Determine the [X, Y] coordinate at the center of the cell enclosing the given text.  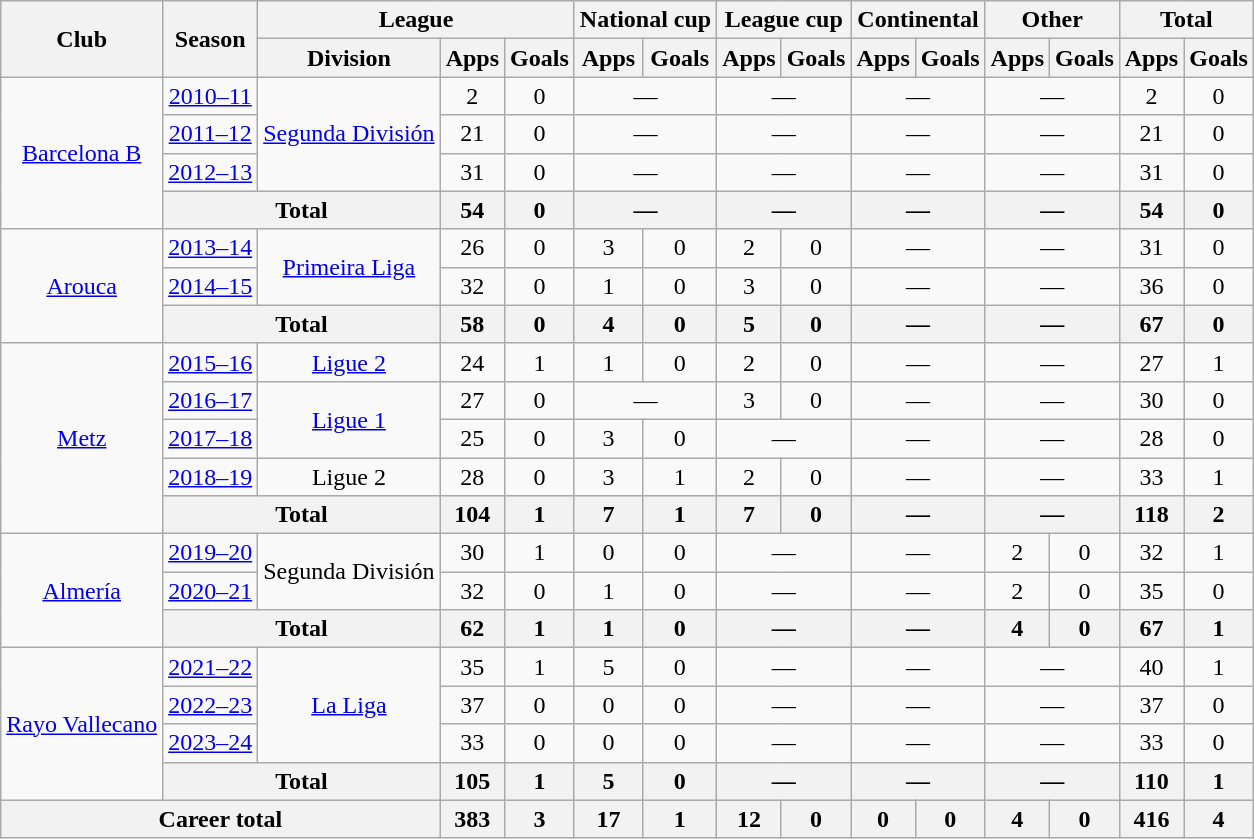
League [416, 20]
Continental [918, 20]
Barcelona B [82, 153]
12 [749, 819]
Almería [82, 591]
2019–20 [210, 553]
2016–17 [210, 400]
Rayo Vallecano [82, 724]
17 [608, 819]
2014–15 [210, 286]
62 [472, 629]
24 [472, 362]
2011–12 [210, 134]
110 [1151, 781]
25 [472, 438]
383 [472, 819]
2018–19 [210, 477]
Metz [82, 438]
105 [472, 781]
Division [349, 58]
416 [1151, 819]
Other [1052, 20]
26 [472, 248]
2010–11 [210, 96]
104 [472, 515]
36 [1151, 286]
Career total [220, 819]
2015–16 [210, 362]
40 [1151, 667]
Ligue 1 [349, 419]
National cup [645, 20]
58 [472, 324]
2012–13 [210, 172]
2017–18 [210, 438]
2020–21 [210, 591]
2021–22 [210, 667]
2022–23 [210, 705]
League cup [784, 20]
Club [82, 39]
La Liga [349, 705]
118 [1151, 515]
Arouca [82, 286]
2013–14 [210, 248]
Season [210, 39]
Primeira Liga [349, 267]
2023–24 [210, 743]
